Return the (x, y) coordinate for the center point of the cell that contains the specified text.  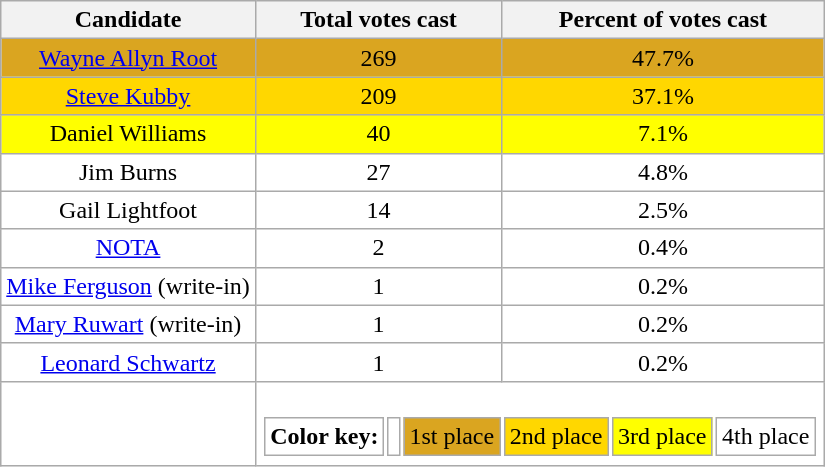
47.7% (663, 58)
14 (378, 210)
Daniel Williams (128, 134)
40 (378, 134)
Mike Ferguson (write-in) (128, 286)
7.1% (663, 134)
Steve Kubby (128, 96)
2 (378, 248)
Color key: 1st place 2nd place 3rd place 4th place (540, 423)
3rd place (662, 437)
27 (378, 172)
Total votes cast (378, 20)
209 (378, 96)
2.5% (663, 210)
1st place (452, 437)
Leonard Schwartz (128, 362)
Percent of votes cast (663, 20)
4.8% (663, 172)
269 (378, 58)
Color key: (324, 437)
Wayne Allyn Root (128, 58)
2nd place (556, 437)
0.4% (663, 248)
Gail Lightfoot (128, 210)
NOTA (128, 248)
37.1% (663, 96)
Mary Ruwart (write-in) (128, 324)
4th place (766, 437)
Candidate (128, 20)
Jim Burns (128, 172)
